Pinpoint the cell where the given text exists, returning its [x, y] midpoint coordinate. 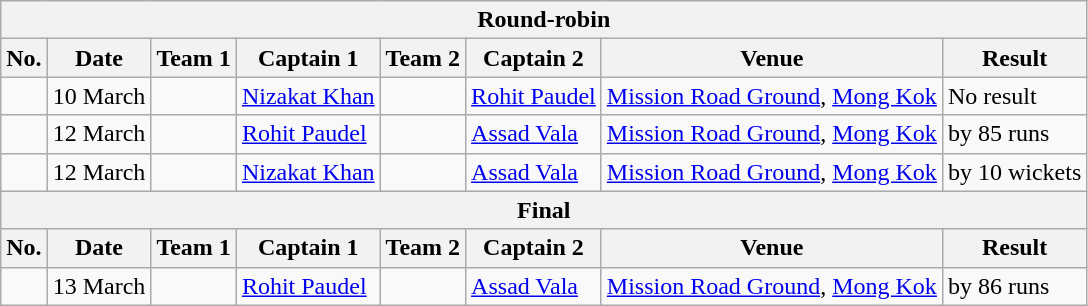
Final [544, 210]
13 March [99, 286]
Round-robin [544, 20]
by 85 runs [1014, 134]
No result [1014, 96]
by 86 runs [1014, 286]
by 10 wickets [1014, 172]
10 March [99, 96]
